Return the [X, Y] coordinate for the center point of the cell that contains the specified text.  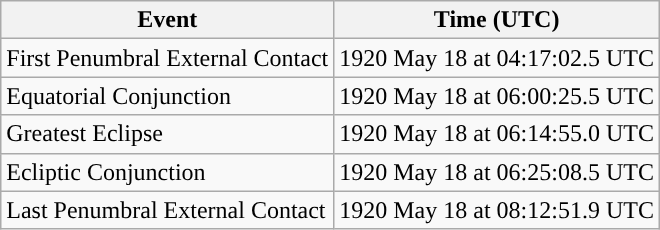
Ecliptic Conjunction [168, 172]
1920 May 18 at 06:25:08.5 UTC [497, 172]
Equatorial Conjunction [168, 96]
1920 May 18 at 08:12:51.9 UTC [497, 210]
1920 May 18 at 06:14:55.0 UTC [497, 134]
Event [168, 20]
Last Penumbral External Contact [168, 210]
Time (UTC) [497, 20]
1920 May 18 at 04:17:02.5 UTC [497, 58]
Greatest Eclipse [168, 134]
1920 May 18 at 06:00:25.5 UTC [497, 96]
First Penumbral External Contact [168, 58]
